Find where the given text appears and provide that cell's center as (X, Y) coordinate. 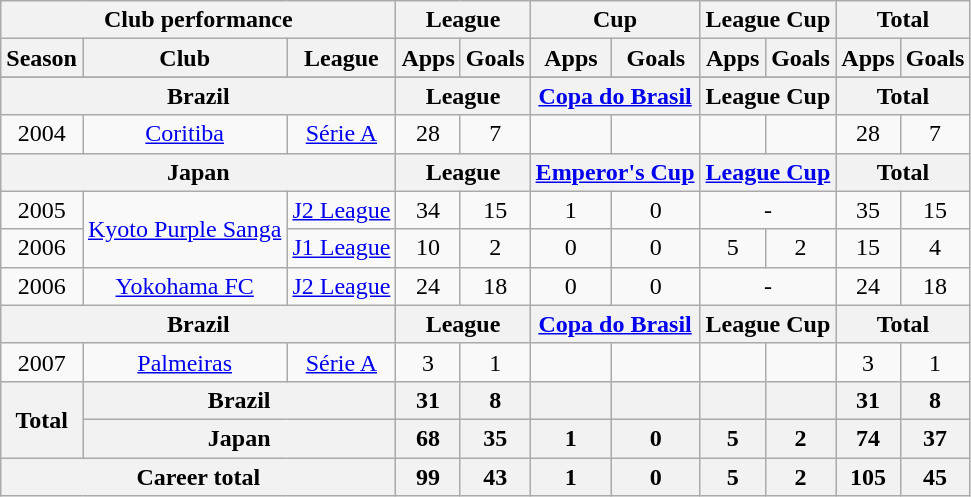
74 (868, 438)
Season (42, 58)
45 (935, 477)
99 (428, 477)
68 (428, 438)
4 (935, 248)
Emperor's Cup (615, 172)
2007 (42, 362)
J1 League (342, 248)
Club performance (198, 20)
Club (184, 58)
34 (428, 210)
105 (868, 477)
Palmeiras (184, 362)
Kyoto Purple Sanga (184, 229)
37 (935, 438)
Yokohama FC (184, 286)
Career total (198, 477)
43 (495, 477)
2005 (42, 210)
Coritiba (184, 134)
Cup (615, 20)
2004 (42, 134)
10 (428, 248)
